Scan for the cell matching the given text and deliver its (x, y) coordinate at center. 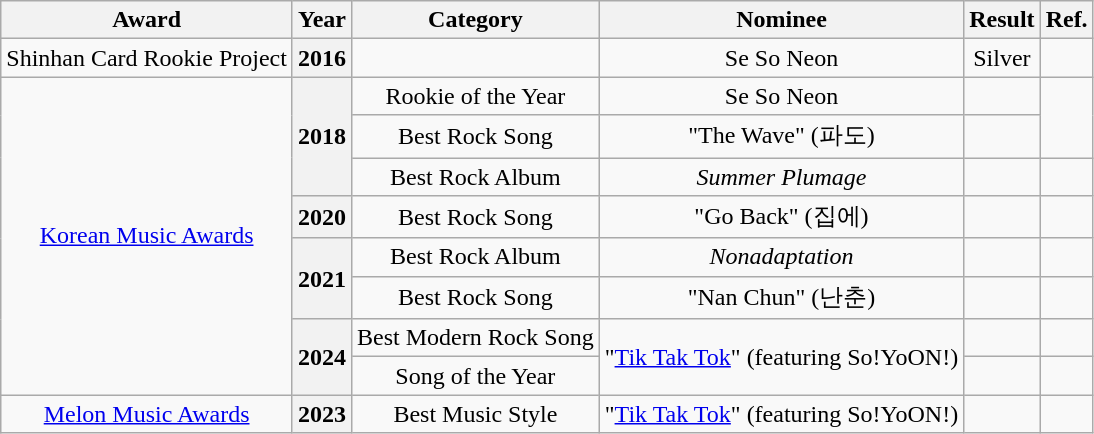
Song of the Year (476, 376)
"Nan Chun" (난춘) (781, 298)
Nominee (781, 20)
Result (1002, 20)
2020 (322, 218)
Silver (1002, 58)
"Go Back" (집에) (781, 218)
Melon Music Awards (147, 414)
Summer Plumage (781, 177)
Year (322, 20)
Rookie of the Year (476, 96)
2018 (322, 136)
Nonadaptation (781, 257)
Best Modern Rock Song (476, 338)
Shinhan Card Rookie Project (147, 58)
2023 (322, 414)
Category (476, 20)
"The Wave" (파도) (781, 136)
Ref. (1066, 20)
2024 (322, 357)
2021 (322, 278)
Korean Music Awards (147, 236)
Best Music Style (476, 414)
Award (147, 20)
2016 (322, 58)
